Determine the [X, Y] coordinate at the center of the cell enclosing the given text.  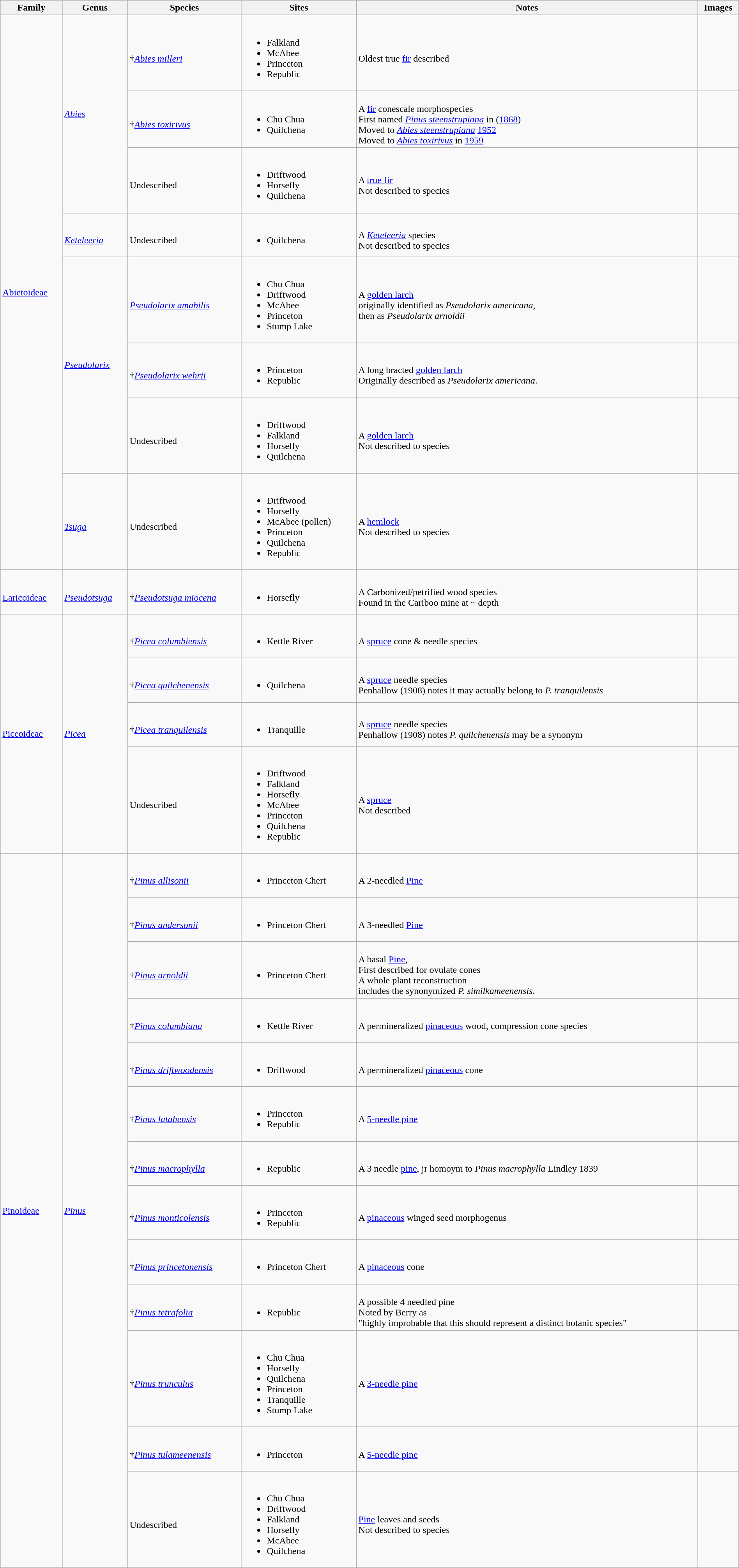
Pseudotsuga [95, 592]
A spruce needle speciesPenhallow (1908) notes P. quilchenensis may be a synonym [527, 724]
†Picea columbiensis [184, 636]
†Pinus arnoldii [184, 970]
A golden larch originally identified as Pseudolarix americana, then as Pseudolarix arnoldii [527, 300]
Tsuga [95, 521]
A permineralized pinaceous wood, compression cone species [527, 1020]
A 3-needle pine [527, 1379]
†Pinus tulameenensis [184, 1449]
Sites [299, 8]
Laricoideae [31, 592]
†Pinus trunculus [184, 1379]
Oldest true fir described [527, 53]
A Keteleeria speciesNot described to species [527, 235]
†Pinus macrophylla [184, 1163]
A spruce cone & needle species [527, 636]
A hemlock Not described to species [527, 521]
Genus [95, 8]
Notes [527, 8]
†Pinus allisonii [184, 875]
DriftwoodHorseflyMcAbee (pollen)PrincetonQuilchenaRepublic [299, 521]
†Pinus tetrafolia [184, 1307]
Pseudolarix amabilis [184, 300]
†Abies toxirivus [184, 119]
A 3-needled Pine [527, 920]
†Picea tranquilensis [184, 724]
Pinus [95, 1211]
Family [31, 8]
A spruce Not described [527, 800]
A permineralized pinaceous cone [527, 1065]
Pseudolarix [95, 365]
†Pinus princetonensis [184, 1262]
FalklandMcAbeePrincetonRepublic [299, 53]
†Pinus latahensis [184, 1114]
A golden larchNot described to species [527, 435]
Horsefly [299, 592]
Piceoideae [31, 734]
Keteleeria [95, 235]
Picea [95, 734]
A 2-needled Pine [527, 875]
A fir conescale morphospeciesFirst named Pinus steenstrupiana in (1868)Moved to Abies steenstrupiana 1952Moved to Abies toxirivus in 1959 [527, 119]
DriftwoodFalklandHorseflyQuilchena [299, 435]
†Pinus monticolensis [184, 1213]
A long bracted golden larch Originally described as Pseudolarix americana. [527, 370]
†Pinus andersonii [184, 920]
Chu ChuaDriftwoodMcAbeePrincetonStump Lake [299, 300]
DriftwoodHorseflyQuilchena [299, 180]
A possible 4 needled pine Noted by Berry as "highly improbable that this should represent a distinct botanic species" [527, 1307]
†Picea quilchenensis [184, 680]
A spruce needle speciesPenhallow (1908) notes it may actually belong to P. tranquilensis [527, 680]
Pinoideae [31, 1211]
DriftwoodFalklandHorseflyMcAbeePrincetonQuilchenaRepublic [299, 800]
Images [718, 8]
Species [184, 8]
†Pinus columbiana [184, 1020]
A pinaceous winged seed morphogenus [527, 1213]
†Pseudotsuga miocena [184, 592]
A 3 needle pine, jr homoym to Pinus macrophylla Lindley 1839 [527, 1163]
Abietoideae [31, 293]
Pine leaves and seeds Not described to species [527, 1519]
Chu ChuaHorseflyQuilchenaPrincetonTranquilleStump Lake [299, 1379]
Abies [95, 114]
A true fir Not described to species [527, 180]
Chu ChuaQuilchena [299, 119]
†Abies milleri [184, 53]
A Carbonized/petrified wood species Found in the Cariboo mine at ~ depth [527, 592]
†Pseudolarix wehrii [184, 370]
†Pinus driftwoodensis [184, 1065]
Chu ChuaDriftwoodFalklandHorseflyMcAbeeQuilchena [299, 1519]
A pinaceous cone [527, 1262]
A basal Pine, First described for ovulate conesA whole plant reconstruction includes the synonymized P. similkameenensis. [527, 970]
Princeton [299, 1449]
Driftwood [299, 1065]
Tranquille [299, 724]
